Scan for the cell matching the given text and deliver its (X, Y) coordinate at center. 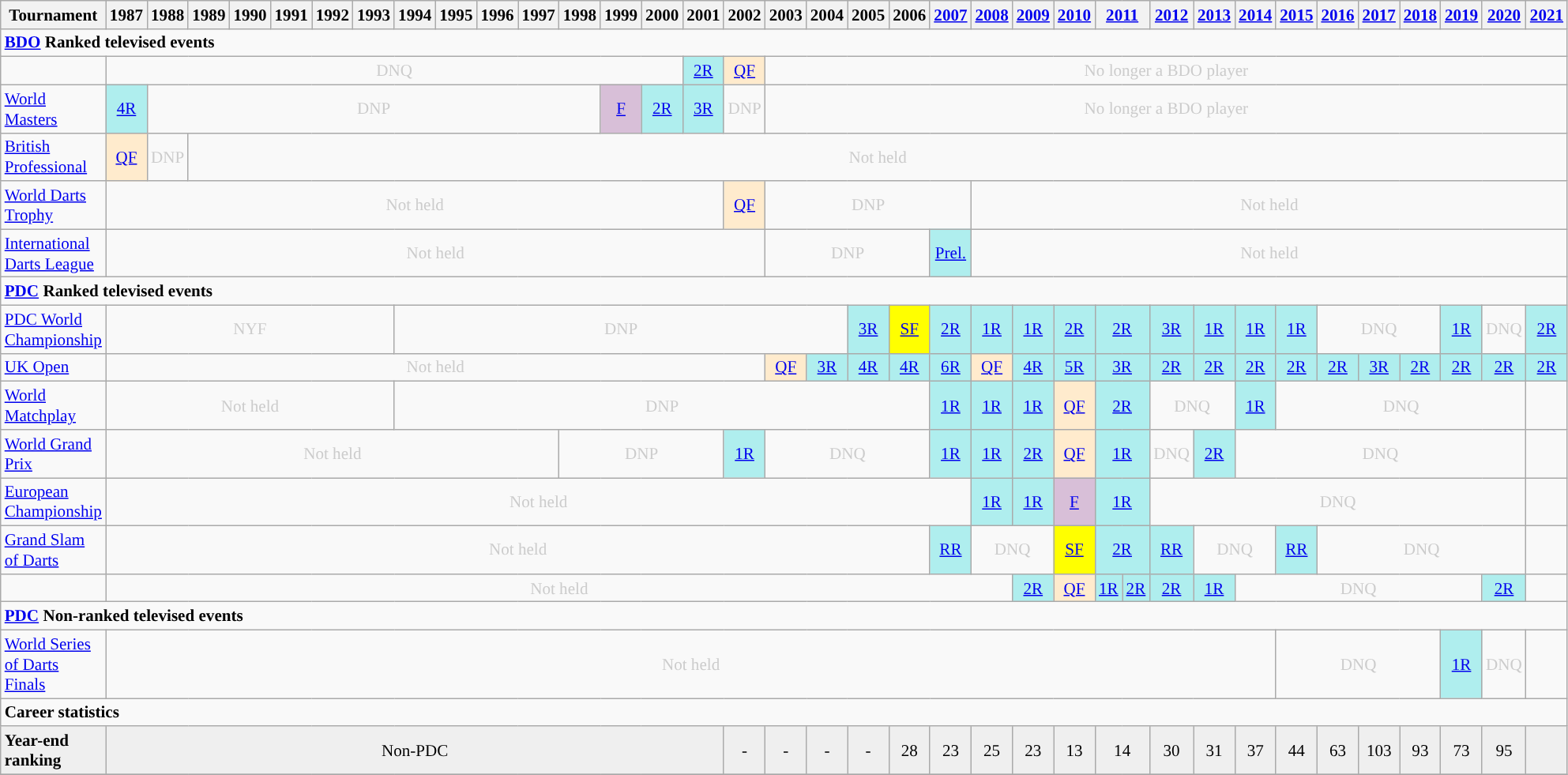
5R (1074, 367)
2010 (1074, 14)
93 (1420, 751)
World Matchplay (54, 406)
14 (1122, 751)
2016 (1337, 14)
1990 (250, 14)
2007 (950, 14)
1993 (374, 14)
2019 (1461, 14)
1988 (167, 14)
25 (992, 751)
37 (1255, 751)
2005 (868, 14)
1994 (415, 14)
1998 (580, 14)
2014 (1255, 14)
63 (1337, 751)
2015 (1296, 14)
World Masters (54, 109)
2002 (744, 14)
28 (909, 751)
1997 (539, 14)
Career statistics (784, 713)
Tournament (54, 14)
30 (1171, 751)
Non-PDC (416, 751)
Prel. (950, 253)
13 (1074, 751)
2021 (1547, 14)
PDC World Championship (54, 329)
Year-end ranking (54, 751)
31 (1214, 751)
2003 (786, 14)
European Championship (54, 502)
2011 (1122, 14)
1987 (126, 14)
BDO Ranked televised events (784, 43)
Grand Slam of Darts (54, 550)
2013 (1214, 14)
World Grand Prix (54, 453)
British Professional (54, 156)
73 (1461, 751)
1996 (497, 14)
World Series of Darts Finals (54, 664)
PDC Ranked televised events (784, 291)
1991 (291, 14)
95 (1504, 751)
2009 (1033, 14)
PDC Non-ranked televised events (784, 616)
2008 (992, 14)
2017 (1379, 14)
1999 (621, 14)
2012 (1171, 14)
World Darts Trophy (54, 205)
2020 (1504, 14)
2000 (662, 14)
UK Open (54, 367)
NYF (250, 329)
International Darts League (54, 253)
2004 (827, 14)
103 (1379, 751)
2006 (909, 14)
6R (950, 367)
1995 (456, 14)
2018 (1420, 14)
44 (1296, 751)
1992 (333, 14)
2001 (703, 14)
1989 (209, 14)
